For the text-containing cell, return its midpoint in (X, Y) coordinate format. 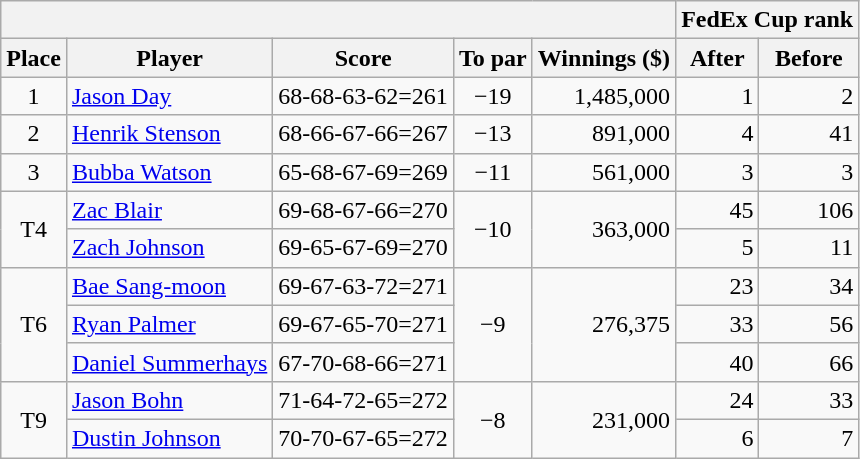
7 (809, 438)
Score (364, 58)
Jason Bohn (169, 400)
363,000 (604, 229)
891,000 (604, 134)
45 (718, 210)
Bubba Watson (169, 172)
T6 (34, 324)
Bae Sang-moon (169, 286)
Place (34, 58)
65-68-67-69=269 (364, 172)
69-67-63-72=271 (364, 286)
23 (718, 286)
70-70-67-65=272 (364, 438)
Winnings ($) (604, 58)
Zach Johnson (169, 248)
231,000 (604, 419)
56 (809, 324)
−13 (492, 134)
4 (718, 134)
68-68-63-62=261 (364, 96)
Zac Blair (169, 210)
To par (492, 58)
40 (718, 362)
68-66-67-66=267 (364, 134)
FedEx Cup rank (768, 20)
11 (809, 248)
Player (169, 58)
67-70-68-66=271 (364, 362)
34 (809, 286)
Dustin Johnson (169, 438)
69-68-67-66=270 (364, 210)
Before (809, 58)
−9 (492, 324)
276,375 (604, 324)
66 (809, 362)
561,000 (604, 172)
69-67-65-70=271 (364, 324)
6 (718, 438)
1,485,000 (604, 96)
−11 (492, 172)
Henrik Stenson (169, 134)
After (718, 58)
Jason Day (169, 96)
−10 (492, 229)
Ryan Palmer (169, 324)
Daniel Summerhays (169, 362)
24 (718, 400)
69-65-67-69=270 (364, 248)
−8 (492, 419)
T9 (34, 419)
T4 (34, 229)
−19 (492, 96)
106 (809, 210)
71-64-72-65=272 (364, 400)
41 (809, 134)
5 (718, 248)
